Extract the [X, Y] coordinate from the center of the cell holding the provided text.  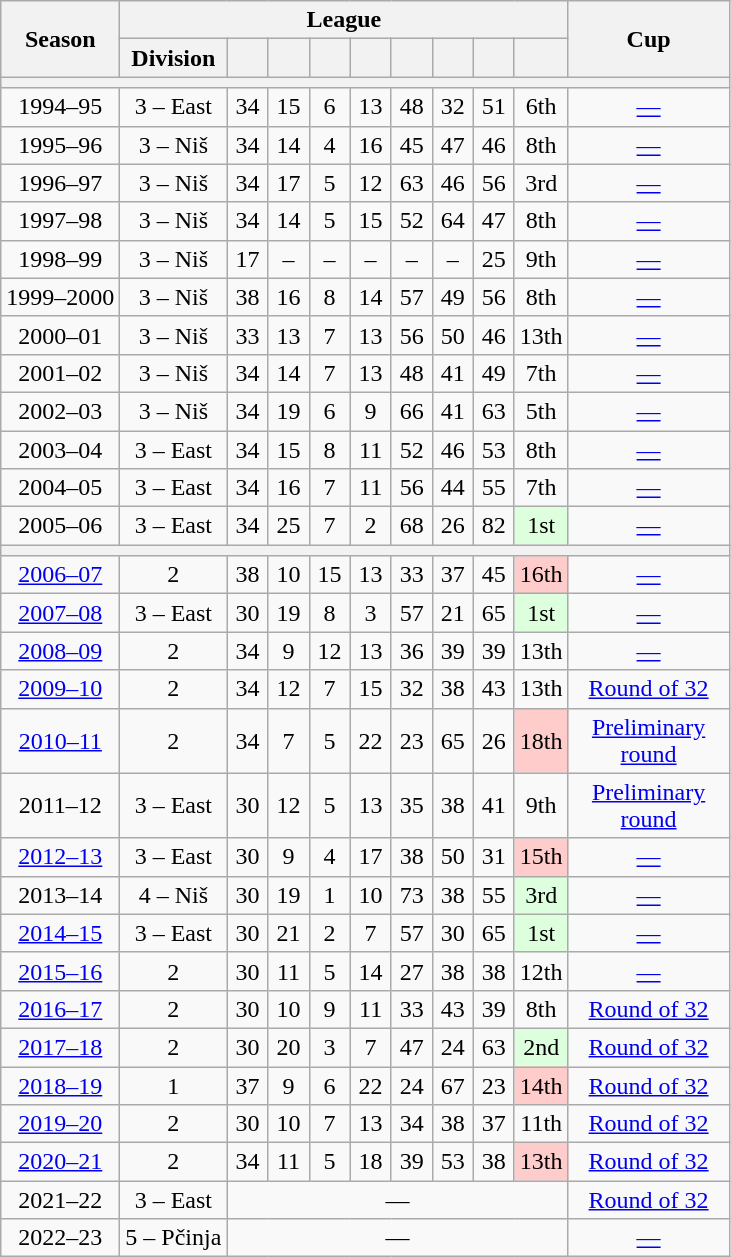
14th [541, 1085]
Season [60, 39]
20 [288, 1047]
2000–01 [60, 335]
2010–11 [60, 740]
1997–98 [60, 221]
2021–22 [60, 1200]
15th [541, 857]
66 [412, 411]
2008–09 [60, 651]
2018–19 [60, 1085]
82 [494, 526]
36 [412, 651]
1996–97 [60, 183]
11th [541, 1124]
64 [452, 221]
2020–21 [60, 1162]
73 [412, 895]
Cup [648, 39]
18 [370, 1162]
2019–20 [60, 1124]
2002–03 [60, 411]
2005–06 [60, 526]
27 [412, 971]
2009–10 [60, 689]
2006–07 [60, 575]
5 – Pčinja [174, 1238]
31 [494, 857]
Division [174, 58]
2007–08 [60, 613]
4 – Niš [174, 895]
2001–02 [60, 373]
6th [541, 107]
68 [412, 526]
12th [541, 971]
2004–05 [60, 488]
51 [494, 107]
44 [452, 488]
2015–16 [60, 971]
18th [541, 740]
67 [452, 1085]
16th [541, 575]
2003–04 [60, 449]
2017–18 [60, 1047]
5th [541, 411]
2022–23 [60, 1238]
League [344, 20]
2012–13 [60, 857]
1999–2000 [60, 297]
35 [412, 806]
1994–95 [60, 107]
1998–99 [60, 259]
2013–14 [60, 895]
2011–12 [60, 806]
1995–96 [60, 145]
2014–15 [60, 933]
2016–17 [60, 1009]
2nd [541, 1047]
